From the cell containing the given text, extract its center point as [X, Y] coordinate. 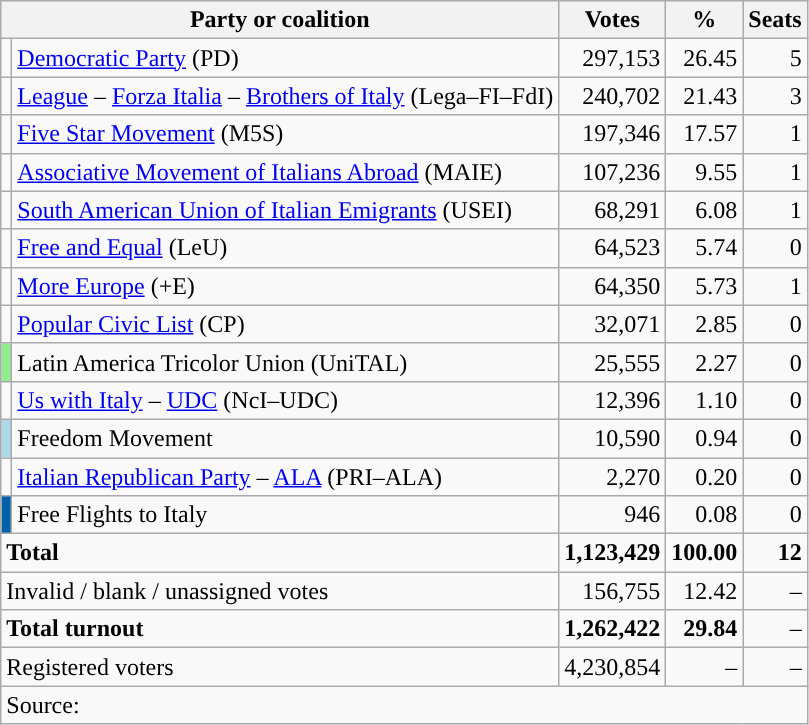
League – Forza Italia – Brothers of Italy (Lega–FI–FdI) [286, 96]
Total [280, 553]
2,270 [612, 477]
Us with Italy – UDC (NcI–UDC) [286, 400]
9.55 [704, 172]
South American Union of Italian Emigrants (USEI) [286, 210]
12,396 [612, 400]
Invalid / blank / unassigned votes [280, 591]
2.27 [704, 362]
107,236 [612, 172]
240,702 [612, 96]
5.74 [704, 248]
156,755 [612, 591]
6.08 [704, 210]
Italian Republican Party – ALA (PRI–ALA) [286, 477]
1,123,429 [612, 553]
2.85 [704, 324]
64,523 [612, 248]
Free Flights to Italy [286, 515]
Party or coalition [280, 20]
Five Star Movement (M5S) [286, 134]
5.73 [704, 286]
10,590 [612, 438]
3 [775, 96]
Source: [404, 705]
1.10 [704, 400]
Free and Equal (LeU) [286, 248]
5 [775, 58]
197,346 [612, 134]
% [704, 20]
32,071 [612, 324]
29.84 [704, 629]
Votes [612, 20]
0.08 [704, 515]
Registered voters [280, 667]
21.43 [704, 96]
More Europe (+E) [286, 286]
Democratic Party (PD) [286, 58]
Freedom Movement [286, 438]
4,230,854 [612, 667]
25,555 [612, 362]
12.42 [704, 591]
26.45 [704, 58]
0.20 [704, 477]
0.94 [704, 438]
17.57 [704, 134]
100.00 [704, 553]
64,350 [612, 286]
Latin America Tricolor Union (UniTAL) [286, 362]
Seats [775, 20]
297,153 [612, 58]
Associative Movement of Italians Abroad (MAIE) [286, 172]
68,291 [612, 210]
946 [612, 515]
Popular Civic List (CP) [286, 324]
1,262,422 [612, 629]
12 [775, 553]
Total turnout [280, 629]
